From the cell containing the given text, extract its center point as [X, Y] coordinate. 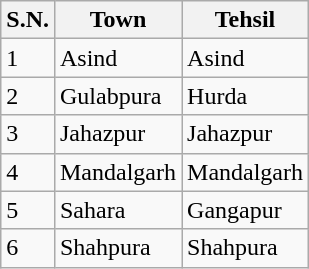
4 [28, 172]
Gulabpura [118, 96]
6 [28, 248]
Gangapur [246, 210]
Sahara [118, 210]
Tehsil [246, 20]
5 [28, 210]
2 [28, 96]
1 [28, 58]
S.N. [28, 20]
3 [28, 134]
Hurda [246, 96]
Town [118, 20]
